Return (X, Y) of the center of cell containing provided text 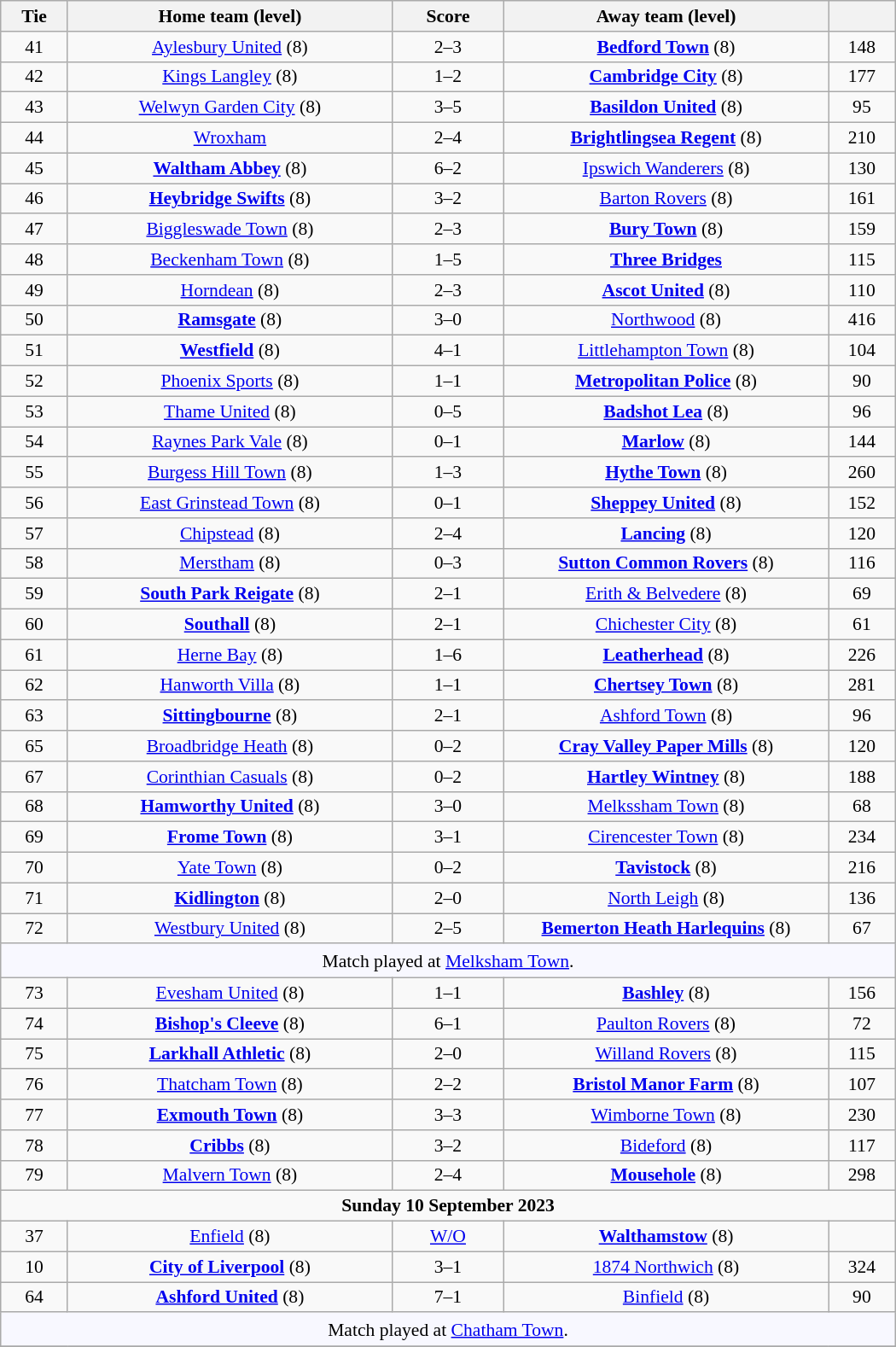
49 (34, 290)
Sheppey United (8) (666, 503)
56 (34, 503)
Ramsgate (8) (230, 320)
Evesham United (8) (230, 994)
Hanworth Villa (8) (230, 685)
Badshot Lea (8) (666, 411)
77 (34, 1115)
95 (862, 108)
230 (862, 1115)
52 (34, 382)
Burgess Hill Town (8) (230, 473)
Ipswich Wanderers (8) (666, 168)
Cray Valley Paper Mills (8) (666, 746)
76 (34, 1085)
Leatherhead (8) (666, 655)
Wimborne Town (8) (666, 1115)
Bury Town (8) (666, 230)
55 (34, 473)
Bashley (8) (666, 994)
156 (862, 994)
Ashford Town (8) (666, 716)
136 (862, 898)
Walthamstow (8) (666, 1237)
Merstham (8) (230, 563)
Beckenham Town (8) (230, 259)
Melkssham Town (8) (666, 807)
70 (34, 868)
Raynes Park Vale (8) (230, 442)
Phoenix Sports (8) (230, 382)
41 (34, 47)
Marlow (8) (666, 442)
161 (862, 199)
159 (862, 230)
6–1 (447, 1023)
10 (34, 1267)
Erith & Belvedere (8) (666, 594)
110 (862, 290)
Ashford United (8) (230, 1297)
48 (34, 259)
60 (34, 625)
54 (34, 442)
Barton Rovers (8) (666, 199)
144 (862, 442)
7–1 (447, 1297)
City of Liverpool (8) (230, 1267)
3–3 (447, 1115)
1874 Northwich (8) (666, 1267)
63 (34, 716)
Cambridge City (8) (666, 77)
44 (34, 138)
4–1 (447, 351)
East Grinstead Town (8) (230, 503)
152 (862, 503)
Broadbridge Heath (8) (230, 746)
71 (34, 898)
Thame United (8) (230, 411)
1–2 (447, 77)
Willand Rovers (8) (666, 1054)
Aylesbury United (8) (230, 47)
6–2 (447, 168)
Home team (level) (230, 16)
1–5 (447, 259)
Chertsey Town (8) (666, 685)
107 (862, 1085)
3–5 (447, 108)
59 (34, 594)
46 (34, 199)
116 (862, 563)
Waltham Abbey (8) (230, 168)
Malvern Town (8) (230, 1175)
Hamworthy United (8) (230, 807)
210 (862, 138)
Kidlington (8) (230, 898)
130 (862, 168)
Ascot United (8) (666, 290)
Lancing (8) (666, 534)
Match played at Melksham Town. (448, 961)
Herne Bay (8) (230, 655)
Cribbs (8) (230, 1146)
51 (34, 351)
416 (862, 320)
65 (34, 746)
Southall (8) (230, 625)
Chichester City (8) (666, 625)
Wroxham (230, 138)
Sittingbourne (8) (230, 716)
75 (34, 1054)
188 (862, 777)
Northwood (8) (666, 320)
64 (34, 1297)
Bideford (8) (666, 1146)
62 (34, 685)
177 (862, 77)
50 (34, 320)
Mousehole (8) (666, 1175)
45 (34, 168)
Chipstead (8) (230, 534)
Cirencester Town (8) (666, 837)
Corinthian Casuals (8) (230, 777)
58 (34, 563)
Welwyn Garden City (8) (230, 108)
Exmouth Town (8) (230, 1115)
234 (862, 837)
Paulton Rovers (8) (666, 1023)
226 (862, 655)
53 (34, 411)
73 (34, 994)
Metropolitan Police (8) (666, 382)
Heybridge Swifts (8) (230, 199)
43 (34, 108)
Hythe Town (8) (666, 473)
Binfield (8) (666, 1297)
Horndean (8) (230, 290)
79 (34, 1175)
Bedford Town (8) (666, 47)
Enfield (8) (230, 1237)
Westfield (8) (230, 351)
37 (34, 1237)
Hartley Wintney (8) (666, 777)
Kings Langley (8) (230, 77)
Westbury United (8) (230, 929)
57 (34, 534)
Sutton Common Rovers (8) (666, 563)
281 (862, 685)
117 (862, 1146)
0–5 (447, 411)
Bishop's Cleeve (8) (230, 1023)
Brightlingsea Regent (8) (666, 138)
Bristol Manor Farm (8) (666, 1085)
Thatcham Town (8) (230, 1085)
Away team (level) (666, 16)
Frome Town (8) (230, 837)
1–6 (447, 655)
216 (862, 868)
W/O (447, 1237)
Biggleswade Town (8) (230, 230)
298 (862, 1175)
Littlehampton Town (8) (666, 351)
Basildon United (8) (666, 108)
Three Bridges (666, 259)
Score (447, 16)
North Leigh (8) (666, 898)
1–3 (447, 473)
78 (34, 1146)
148 (862, 47)
260 (862, 473)
South Park Reigate (8) (230, 594)
2–2 (447, 1085)
Tavistock (8) (666, 868)
0–3 (447, 563)
Bemerton Heath Harlequins (8) (666, 929)
Match played at Chatham Town. (448, 1330)
Larkhall Athletic (8) (230, 1054)
2–5 (447, 929)
Sunday 10 September 2023 (448, 1206)
Yate Town (8) (230, 868)
Tie (34, 16)
47 (34, 230)
42 (34, 77)
104 (862, 351)
74 (34, 1023)
324 (862, 1267)
